Return the [X, Y] coordinate for the center point of the cell that contains the specified text.  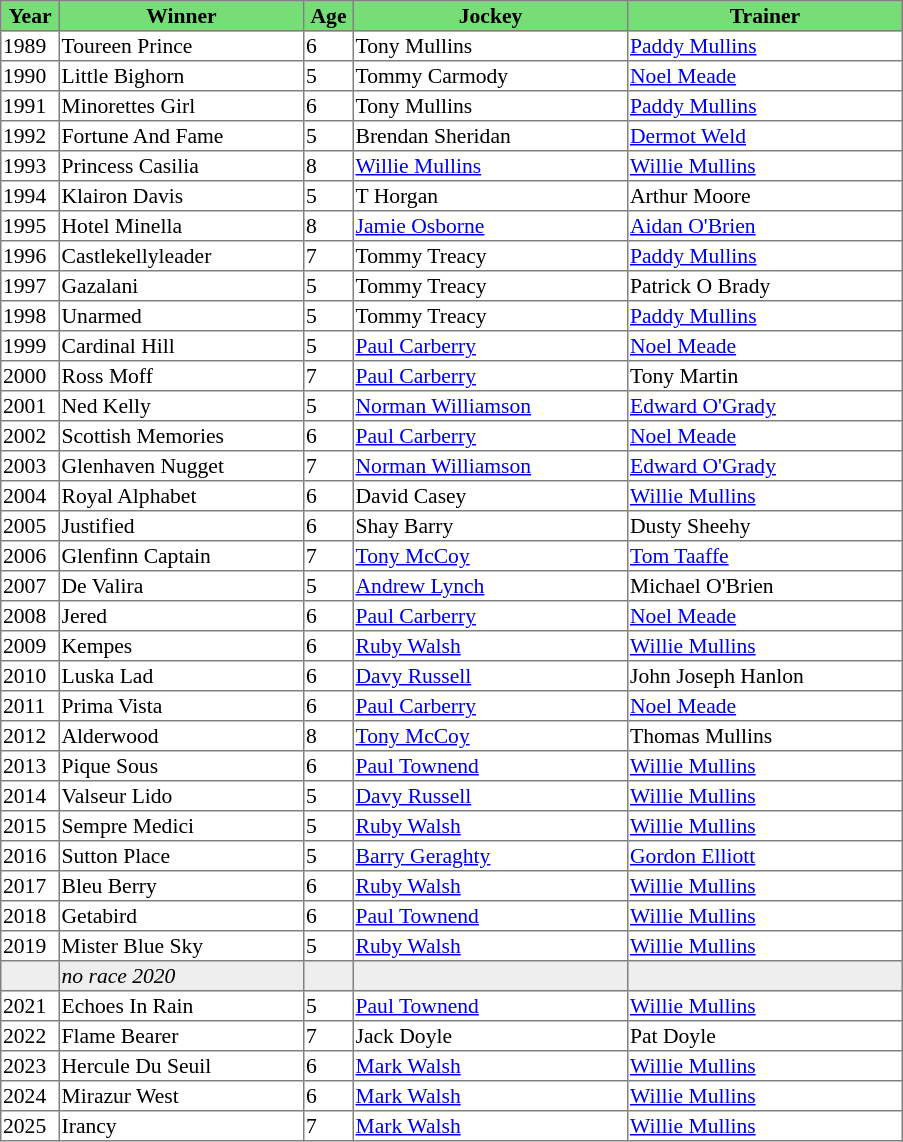
2007 [30, 586]
2015 [30, 826]
Gordon Elliott [765, 856]
Echoes In Rain [181, 1006]
2004 [30, 496]
Glenhaven Nugget [181, 466]
Sempre Medici [181, 826]
Age [329, 16]
Flame Bearer [181, 1036]
Pique Sous [181, 766]
Alderwood [181, 736]
1997 [30, 286]
Andrew Lynch [490, 586]
1996 [30, 256]
2008 [30, 616]
T Horgan [490, 196]
Jockey [490, 16]
2013 [30, 766]
Patrick O Brady [765, 286]
Castlekellyleader [181, 256]
1999 [30, 346]
Prima Vista [181, 706]
Arthur Moore [765, 196]
Pat Doyle [765, 1036]
Little Bighorn [181, 76]
Michael O'Brien [765, 586]
2002 [30, 436]
2017 [30, 886]
Trainer [765, 16]
Hercule Du Seuil [181, 1066]
2009 [30, 646]
David Casey [490, 496]
Brendan Sheridan [490, 136]
Royal Alphabet [181, 496]
Shay Barry [490, 526]
Jered [181, 616]
Hotel Minella [181, 226]
1990 [30, 76]
Klairon Davis [181, 196]
1992 [30, 136]
Tom Taaffe [765, 556]
Getabird [181, 916]
2000 [30, 376]
2010 [30, 676]
1995 [30, 226]
De Valira [181, 586]
Winner [181, 16]
2001 [30, 406]
Dusty Sheehy [765, 526]
2019 [30, 946]
Aidan O'Brien [765, 226]
1993 [30, 166]
Year [30, 16]
Fortune And Fame [181, 136]
2016 [30, 856]
Valseur Lido [181, 796]
Bleu Berry [181, 886]
2025 [30, 1126]
2022 [30, 1036]
1989 [30, 46]
2006 [30, 556]
Sutton Place [181, 856]
Kempes [181, 646]
2003 [30, 466]
2012 [30, 736]
Ned Kelly [181, 406]
Cardinal Hill [181, 346]
Justified [181, 526]
Barry Geraghty [490, 856]
Mirazur West [181, 1096]
Ross Moff [181, 376]
Toureen Prince [181, 46]
Dermot Weld [765, 136]
2021 [30, 1006]
Mister Blue Sky [181, 946]
2014 [30, 796]
John Joseph Hanlon [765, 676]
Minorettes Girl [181, 106]
Unarmed [181, 316]
1994 [30, 196]
Irancy [181, 1126]
1991 [30, 106]
Scottish Memories [181, 436]
2018 [30, 916]
Glenfinn Captain [181, 556]
Jamie Osborne [490, 226]
2024 [30, 1096]
2005 [30, 526]
Gazalani [181, 286]
Tommy Carmody [490, 76]
Luska Lad [181, 676]
1998 [30, 316]
Tony Martin [765, 376]
Jack Doyle [490, 1036]
no race 2020 [181, 976]
Thomas Mullins [765, 736]
2011 [30, 706]
2023 [30, 1066]
Princess Casilia [181, 166]
